Locate the cell with the specified text and output its (x, y) center coordinate. 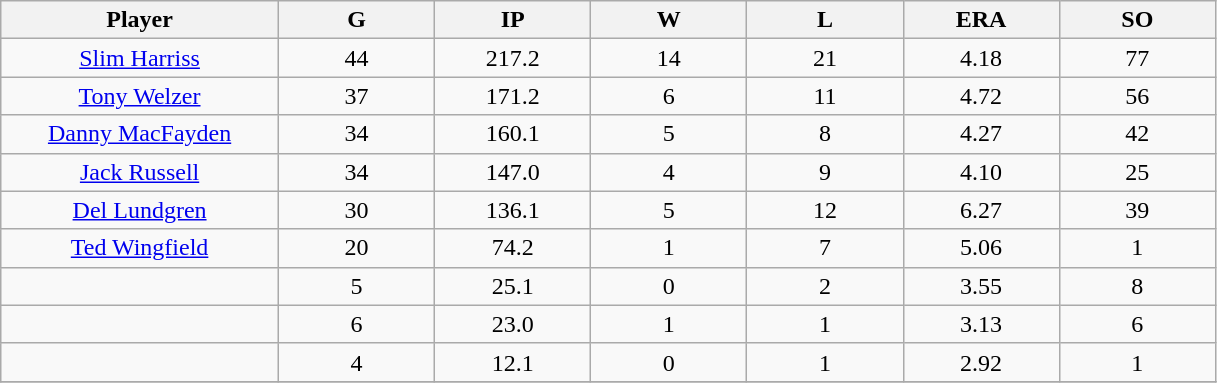
136.1 (513, 210)
77 (1137, 58)
23.0 (513, 324)
W (669, 20)
4.10 (981, 172)
2.92 (981, 362)
4.27 (981, 134)
217.2 (513, 58)
14 (669, 58)
12 (825, 210)
Del Lundgren (140, 210)
3.55 (981, 286)
SO (1137, 20)
44 (356, 58)
3.13 (981, 324)
L (825, 20)
42 (1137, 134)
Player (140, 20)
25 (1137, 172)
2 (825, 286)
37 (356, 96)
147.0 (513, 172)
Jack Russell (140, 172)
4.72 (981, 96)
ERA (981, 20)
4.18 (981, 58)
21 (825, 58)
G (356, 20)
12.1 (513, 362)
171.2 (513, 96)
5.06 (981, 248)
74.2 (513, 248)
Ted Wingfield (140, 248)
160.1 (513, 134)
25.1 (513, 286)
Slim Harriss (140, 58)
IP (513, 20)
11 (825, 96)
9 (825, 172)
7 (825, 248)
20 (356, 248)
6.27 (981, 210)
Danny MacFayden (140, 134)
30 (356, 210)
39 (1137, 210)
56 (1137, 96)
Tony Welzer (140, 96)
